Identify which cell holds the provided text, then report its [x, y] central coordinate. 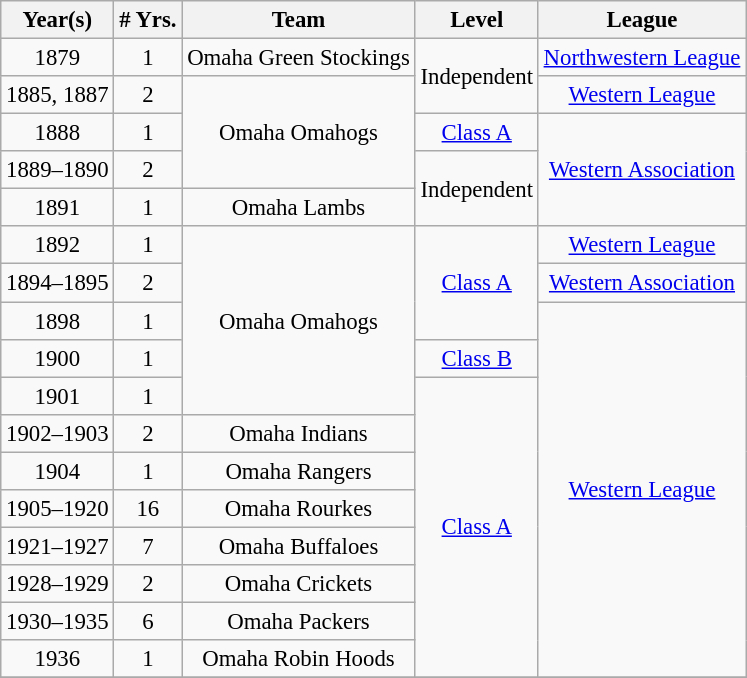
1879 [58, 58]
1904 [58, 471]
Class B [476, 358]
Omaha Lambs [298, 208]
Omaha Indians [298, 433]
1905–1920 [58, 509]
1928–1929 [58, 584]
Team [298, 20]
16 [148, 509]
Omaha Packers [298, 621]
Omaha Rangers [298, 471]
1902–1903 [58, 433]
1892 [58, 245]
1900 [58, 358]
1885, 1887 [58, 95]
Omaha Green Stockings [298, 58]
# Yrs. [148, 20]
Omaha Robin Hoods [298, 659]
1898 [58, 321]
Level [476, 20]
Omaha Rourkes [298, 509]
7 [148, 546]
6 [148, 621]
1901 [58, 396]
1921–1927 [58, 546]
1891 [58, 208]
1889–1890 [58, 170]
1894–1895 [58, 283]
1930–1935 [58, 621]
Omaha Crickets [298, 584]
1936 [58, 659]
1888 [58, 133]
League [642, 20]
Omaha Buffaloes [298, 546]
Year(s) [58, 20]
Northwestern League [642, 58]
